Determine the (X, Y) coordinate at the center of the cell enclosing the given text.  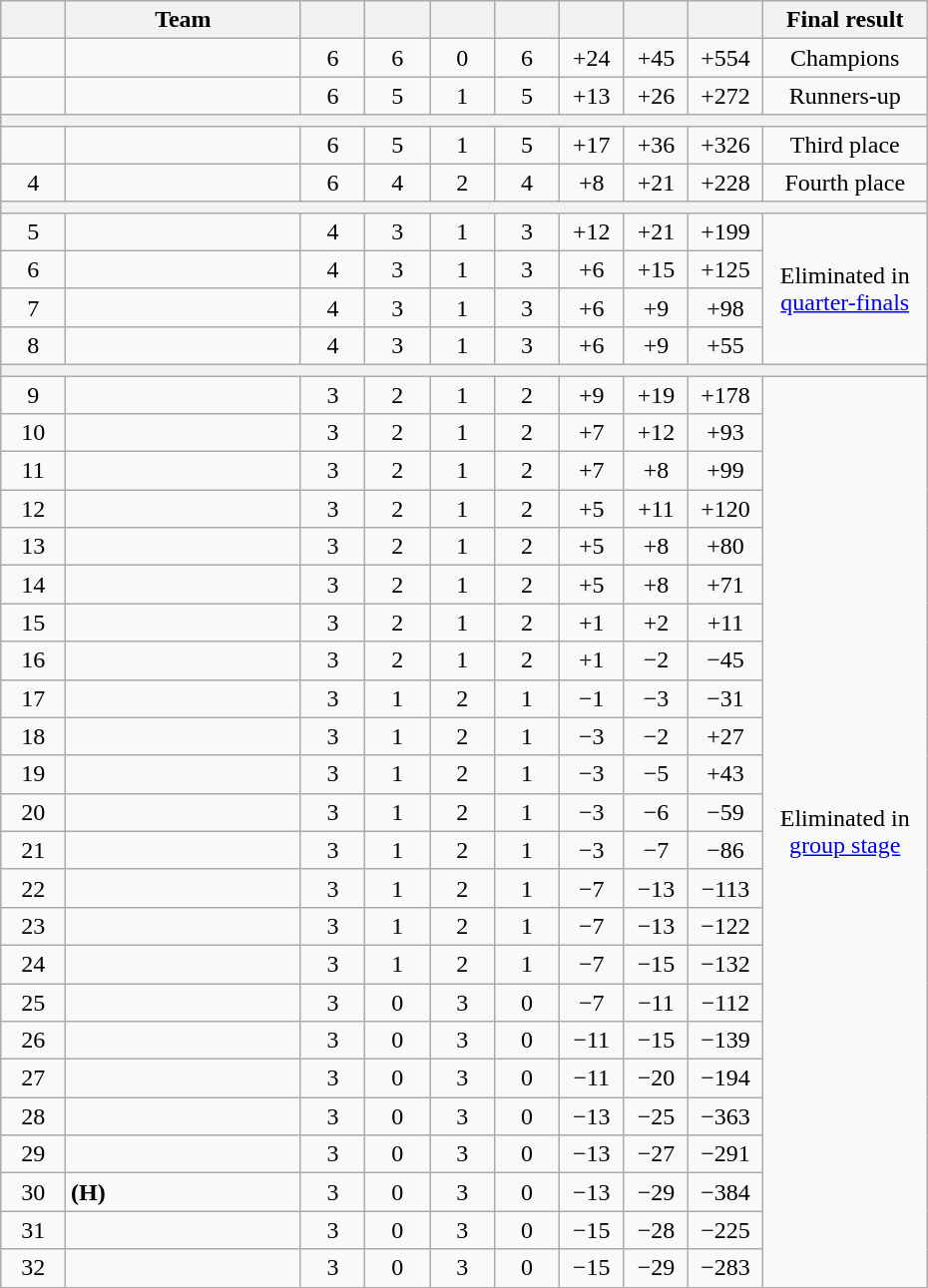
Final result (844, 20)
20 (34, 812)
−112 (725, 1003)
15 (34, 623)
Eliminated in quarter-finals (844, 288)
31 (34, 1230)
−31 (725, 698)
−1 (591, 698)
+36 (657, 145)
−122 (725, 926)
+45 (657, 58)
+98 (725, 307)
−194 (725, 1078)
+80 (725, 547)
25 (34, 1003)
−225 (725, 1230)
Third place (844, 145)
+326 (725, 145)
+178 (725, 394)
9 (34, 394)
+93 (725, 433)
+24 (591, 58)
26 (34, 1041)
Champions (844, 58)
−86 (725, 850)
−20 (657, 1078)
+19 (657, 394)
Runners-up (844, 96)
−363 (725, 1116)
−27 (657, 1154)
+272 (725, 96)
−132 (725, 964)
−25 (657, 1116)
21 (34, 850)
+13 (591, 96)
+71 (725, 585)
+99 (725, 471)
+120 (725, 509)
29 (34, 1154)
24 (34, 964)
12 (34, 509)
11 (34, 471)
+43 (725, 774)
+554 (725, 58)
10 (34, 433)
Eliminated in group stage (844, 831)
+2 (657, 623)
22 (34, 888)
18 (34, 736)
28 (34, 1116)
16 (34, 660)
+15 (657, 269)
−28 (657, 1230)
−5 (657, 774)
13 (34, 547)
−45 (725, 660)
+199 (725, 231)
Team (184, 20)
+125 (725, 269)
17 (34, 698)
−6 (657, 812)
8 (34, 345)
30 (34, 1192)
+17 (591, 145)
−384 (725, 1192)
+228 (725, 183)
23 (34, 926)
−139 (725, 1041)
+27 (725, 736)
(H) (184, 1192)
32 (34, 1268)
−59 (725, 812)
−283 (725, 1268)
−113 (725, 888)
+26 (657, 96)
−291 (725, 1154)
Fourth place (844, 183)
+55 (725, 345)
27 (34, 1078)
14 (34, 585)
7 (34, 307)
19 (34, 774)
